From the cell containing the given text, extract its center point as [X, Y] coordinate. 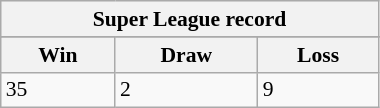
2 [186, 90]
Loss [318, 55]
35 [58, 90]
Win [58, 55]
Super League record [190, 19]
Draw [186, 55]
9 [318, 90]
